Search for the cell housing the specified text and yield its (x, y) center coordinate. 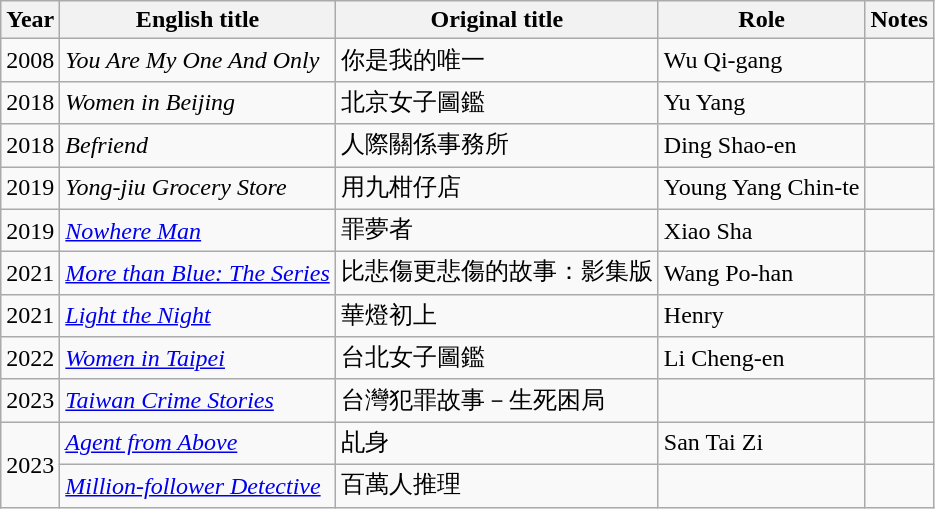
百萬人推理 (496, 486)
Nowhere Man (198, 230)
Henry (762, 316)
Million-follower Detective (198, 486)
You Are My One And Only (198, 60)
Taiwan Crime Stories (198, 400)
比悲傷更悲傷的故事：影集版 (496, 274)
台北女子圖鑑 (496, 358)
Yu Yang (762, 102)
Notes (899, 20)
Ding Shao-en (762, 146)
台灣犯罪故事－生死困局 (496, 400)
用九柑仔店 (496, 188)
2008 (30, 60)
English title (198, 20)
Young Yang Chin-te (762, 188)
Wang Po-han (762, 274)
Yong-jiu Grocery Store (198, 188)
Women in Beijing (198, 102)
北京女子圖鑑 (496, 102)
Original title (496, 20)
Befriend (198, 146)
Li Cheng-en (762, 358)
2022 (30, 358)
罪夢者 (496, 230)
Year (30, 20)
人際關係事務所 (496, 146)
Agent from Above (198, 444)
San Tai Zi (762, 444)
Wu Qi-gang (762, 60)
Role (762, 20)
華燈初上 (496, 316)
你是我的唯一 (496, 60)
Women in Taipei (198, 358)
乩身 (496, 444)
Light the Night (198, 316)
More than Blue: The Series (198, 274)
Xiao Sha (762, 230)
